For the text-containing cell, return its midpoint in (x, y) coordinate format. 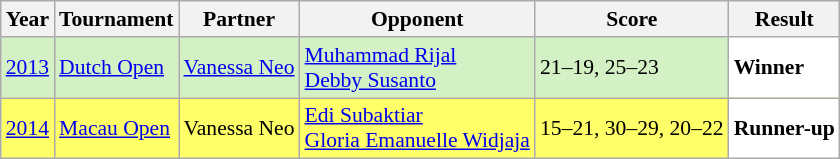
Edi Subaktiar Gloria Emanuelle Widjaja (418, 128)
Winner (784, 68)
2014 (28, 128)
Opponent (418, 19)
15–21, 30–29, 20–22 (632, 128)
Muhammad Rijal Debby Susanto (418, 68)
Macau Open (116, 128)
Dutch Open (116, 68)
Result (784, 19)
Partner (240, 19)
Year (28, 19)
Score (632, 19)
Runner-up (784, 128)
21–19, 25–23 (632, 68)
Tournament (116, 19)
2013 (28, 68)
